Return the [x, y] coordinate for the center point of the cell that contains the specified text.  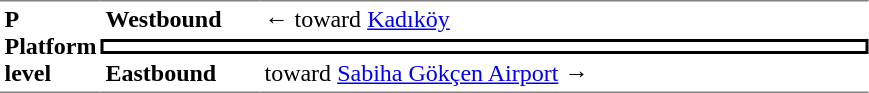
toward Sabiha Gökçen Airport → [564, 74]
Eastbound [180, 74]
← toward Kadıköy [564, 20]
Westbound [180, 20]
PPlatform level [50, 46]
